Return the (X, Y) coordinate for the center point of the cell that contains the specified text.  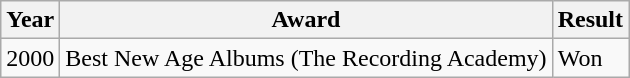
Won (590, 58)
Best New Age Albums (The Recording Academy) (306, 58)
Result (590, 20)
2000 (30, 58)
Year (30, 20)
Award (306, 20)
